Detect which cell encompasses the target text, then output its [x, y] center coordinate. 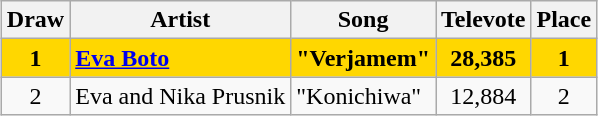
Draw [35, 20]
12,884 [484, 96]
28,385 [484, 58]
Place [564, 20]
Eva Boto [180, 58]
Artist [180, 20]
Televote [484, 20]
"Konichiwa" [364, 96]
Song [364, 20]
"Verjamem" [364, 58]
Eva and Nika Prusnik [180, 96]
